Determine the [x, y] coordinate at the center of the cell enclosing the given text.  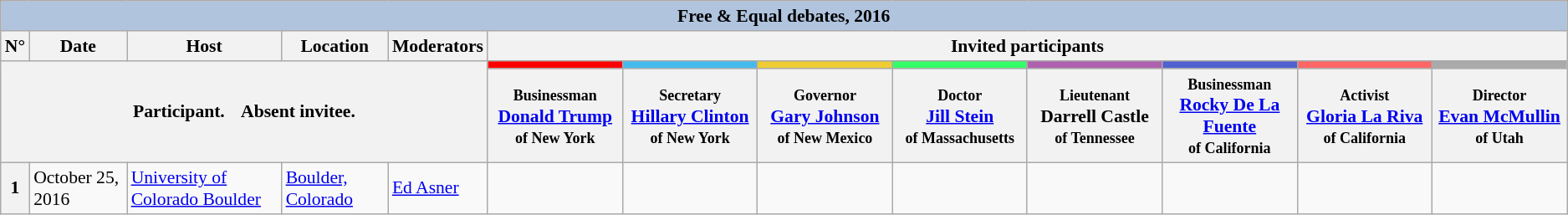
Boulder, Colorado [335, 189]
Ed Asner [438, 189]
BusinessmanRocky De La Fuenteof California [1229, 116]
Invited participants [1027, 46]
University of Colorado Boulder [204, 189]
N° [15, 46]
SecretaryHillary Clintonof New York [689, 116]
Location [335, 46]
GovernorGary Johnsonof New Mexico [825, 116]
Free & Equal debates, 2016 [784, 16]
Host [204, 46]
ActivistGloria La Rivaof California [1365, 116]
BusinessmanDonald Trumpof New York [555, 116]
1 [15, 189]
DirectorEvan McMullinof Utah [1499, 116]
Date [78, 46]
October 25, 2016 [78, 189]
Participant. Absent invitee. [244, 111]
Moderators [438, 46]
LieutenantDarrell Castleof Tennessee [1094, 116]
DoctorJill Steinof Massachusetts [960, 116]
